Provide the [X, Y] coordinate of the cell's center where the given text is located.  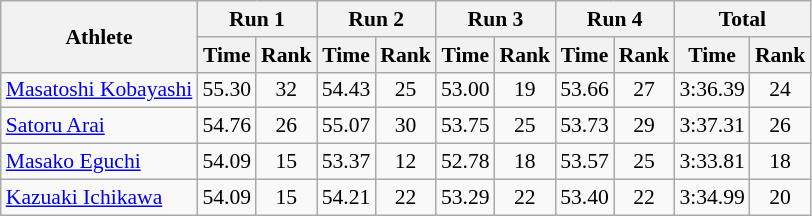
53.66 [584, 90]
Run 4 [614, 19]
53.00 [466, 90]
3:36.39 [712, 90]
20 [780, 197]
55.07 [346, 126]
Run 3 [496, 19]
Run 2 [376, 19]
Masatoshi Kobayashi [100, 90]
Satoru Arai [100, 126]
54.76 [226, 126]
52.78 [466, 162]
3:34.99 [712, 197]
55.30 [226, 90]
54.43 [346, 90]
Kazuaki Ichikawa [100, 197]
53.57 [584, 162]
53.37 [346, 162]
3:37.31 [712, 126]
53.40 [584, 197]
Athlete [100, 36]
53.75 [466, 126]
53.73 [584, 126]
Total [742, 19]
12 [406, 162]
Masako Eguchi [100, 162]
24 [780, 90]
32 [286, 90]
54.21 [346, 197]
29 [644, 126]
27 [644, 90]
Run 1 [256, 19]
19 [526, 90]
30 [406, 126]
3:33.81 [712, 162]
53.29 [466, 197]
